Determine the (x, y) coordinate at the center of the cell enclosing the given text.  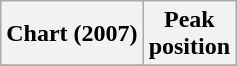
Chart (2007) (72, 34)
Peakposition (189, 34)
